Provide the [x, y] coordinate of the cell's center where the given text is located.  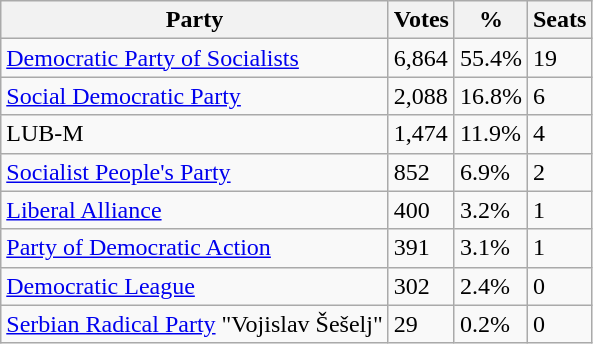
2,088 [421, 96]
Liberal Alliance [194, 210]
Serbian Radical Party "Vojislav Šešelj" [194, 324]
852 [421, 172]
0.2% [490, 324]
Votes [421, 20]
Seats [559, 20]
3.2% [490, 210]
19 [559, 58]
Democratic League [194, 286]
1,474 [421, 134]
6 [559, 96]
6.9% [490, 172]
302 [421, 286]
2 [559, 172]
6,864 [421, 58]
391 [421, 248]
2.4% [490, 286]
3.1% [490, 248]
4 [559, 134]
16.8% [490, 96]
LUB-M [194, 134]
11.9% [490, 134]
55.4% [490, 58]
Democratic Party of Socialists [194, 58]
Party of Democratic Action [194, 248]
Social Democratic Party [194, 96]
Socialist People's Party [194, 172]
Party [194, 20]
29 [421, 324]
400 [421, 210]
% [490, 20]
